For the text-containing cell, return its midpoint in [x, y] coordinate format. 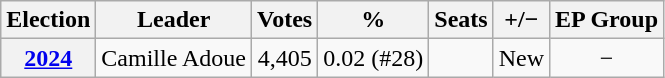
Votes [285, 20]
2024 [48, 58]
New [521, 58]
− [607, 58]
Camille Adoue [174, 58]
% [374, 20]
Leader [174, 20]
EP Group [607, 20]
Election [48, 20]
Seats [461, 20]
+/− [521, 20]
0.02 (#28) [374, 58]
4,405 [285, 58]
